Find where the given text appears and provide that cell's center as (x, y) coordinate. 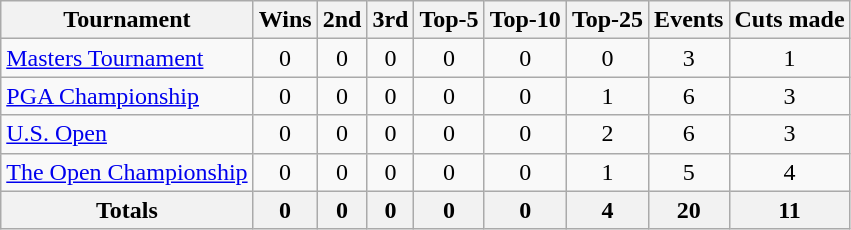
Masters Tournament (127, 58)
Totals (127, 210)
Cuts made (790, 20)
PGA Championship (127, 96)
Top-25 (607, 20)
U.S. Open (127, 134)
The Open Championship (127, 172)
Top-5 (449, 20)
3rd (390, 20)
2nd (342, 20)
2 (607, 134)
11 (790, 210)
Wins (285, 20)
5 (689, 172)
20 (689, 210)
Tournament (127, 20)
Top-10 (525, 20)
Events (689, 20)
